Return (X, Y) of the center of cell containing provided text 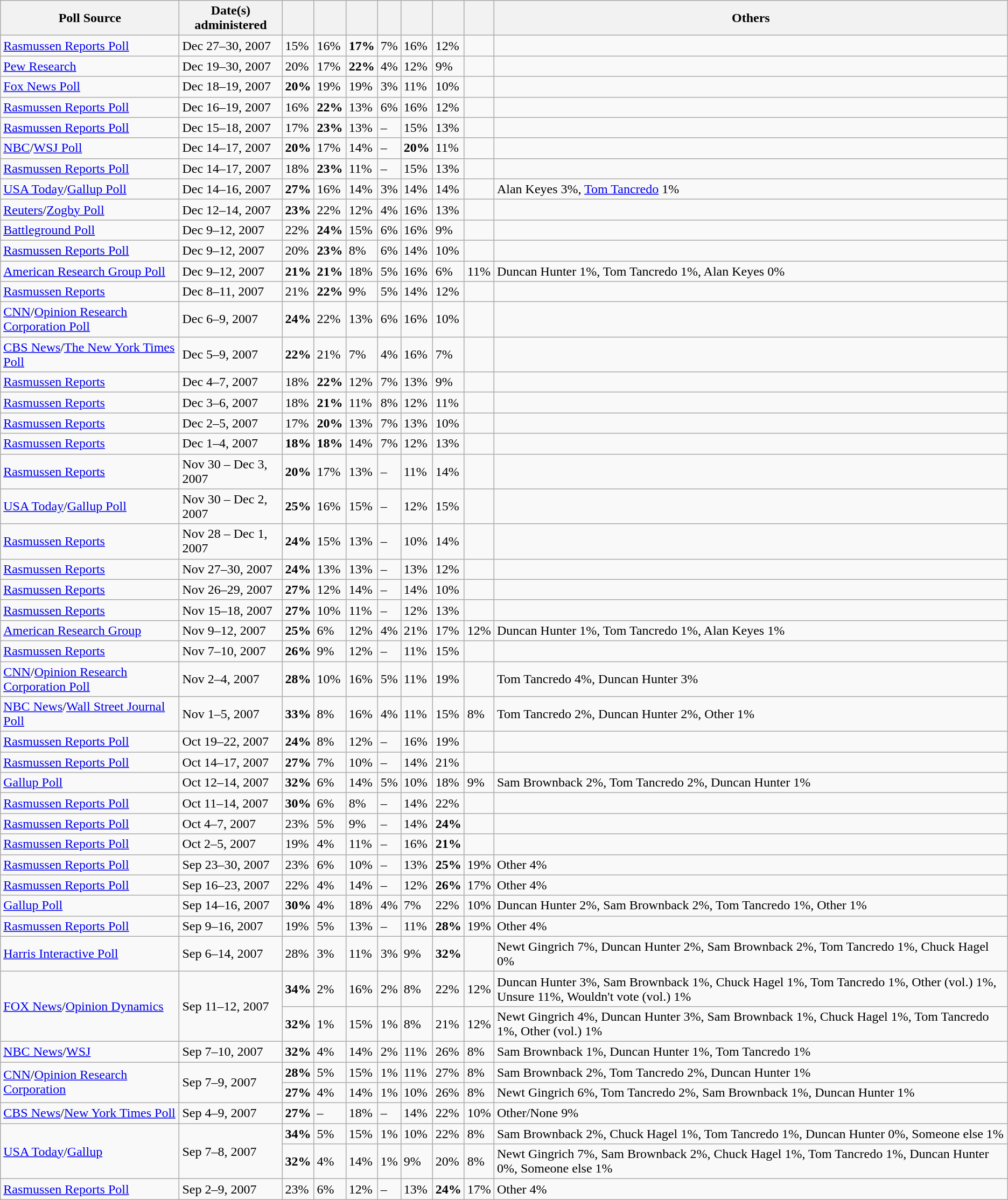
CBS News/The New York Times Poll (90, 354)
CNN/Opinion Research Corporation (90, 1082)
Sam Brownback 1%, Duncan Hunter 1%, Tom Tancredo 1% (751, 1051)
Nov 9–12, 2007 (230, 630)
Dec 5–9, 2007 (230, 354)
Nov 1–5, 2007 (230, 714)
Pew Research (90, 66)
Nov 28 – Dec 1, 2007 (230, 542)
Others (751, 18)
Newt Gingrich 7%, Duncan Hunter 2%, Sam Brownback 2%, Tom Tancredo 1%, Chuck Hagel 0% (751, 954)
CBS News/New York Times Poll (90, 1113)
Dec 14–16, 2007 (230, 189)
Harris Interactive Poll (90, 954)
Dec 2–5, 2007 (230, 423)
Sep 7–8, 2007 (230, 1151)
Sep 6–14, 2007 (230, 954)
Oct 14–17, 2007 (230, 762)
Nov 15–18, 2007 (230, 610)
Sep 2–9, 2007 (230, 1189)
33% (298, 714)
Newt Gingrich 4%, Duncan Hunter 3%, Sam Brownback 1%, Chuck Hagel 1%, Tom Tancredo 1%, Other (vol.) 1% (751, 1024)
Dec 18–19, 2007 (230, 87)
NBC News/Wall Street Journal Poll (90, 714)
Duncan Hunter 2%, Sam Brownback 2%, Tom Tancredo 1%, Other 1% (751, 906)
Sep 23–30, 2007 (230, 865)
Dec 1–4, 2007 (230, 444)
Sep 11–12, 2007 (230, 1006)
Oct 11–14, 2007 (230, 803)
Alan Keyes 3%, Tom Tancredo 1% (751, 189)
Nov 30 – Dec 2, 2007 (230, 506)
Dec 4–7, 2007 (230, 382)
Sep 9–16, 2007 (230, 926)
Dec 3–6, 2007 (230, 403)
American Research Group Poll (90, 271)
Dec 16–19, 2007 (230, 107)
NBC/WSJ Poll (90, 148)
Nov 2–4, 2007 (230, 678)
Oct 2–5, 2007 (230, 844)
Sep 7–10, 2007 (230, 1051)
Dec 15–18, 2007 (230, 128)
Nov 30 – Dec 3, 2007 (230, 472)
NBC News/WSJ (90, 1051)
Sam Brownback 2%, Chuck Hagel 1%, Tom Tancredo 1%, Duncan Hunter 0%, Someone else 1% (751, 1134)
Duncan Hunter 1%, Tom Tancredo 1%, Alan Keyes 0% (751, 271)
USA Today/Gallup (90, 1151)
Sep 14–16, 2007 (230, 906)
Nov 26–29, 2007 (230, 590)
Nov 27–30, 2007 (230, 569)
Oct 19–22, 2007 (230, 742)
Sep 4–9, 2007 (230, 1113)
Dec 19–30, 2007 (230, 66)
FOX News/Opinion Dynamics (90, 1006)
Reuters/Zogby Poll (90, 209)
Duncan Hunter 3%, Sam Brownback 1%, Chuck Hagel 1%, Tom Tancredo 1%, Other (vol.) 1%, Unsure 11%, Wouldn't vote (vol.) 1% (751, 988)
Dec 12–14, 2007 (230, 209)
Other/None 9% (751, 1113)
Oct 12–14, 2007 (230, 783)
Dec 8–11, 2007 (230, 292)
Tom Tancredo 2%, Duncan Hunter 2%, Other 1% (751, 714)
Date(s)administered (230, 18)
Newt Gingrich 6%, Tom Tancredo 2%, Sam Brownback 1%, Duncan Hunter 1% (751, 1093)
Poll Source (90, 18)
Sep 7–9, 2007 (230, 1082)
American Research Group (90, 630)
Nov 7–10, 2007 (230, 651)
Sep 16–23, 2007 (230, 885)
Tom Tancredo 4%, Duncan Hunter 3% (751, 678)
Dec 27–30, 2007 (230, 46)
Duncan Hunter 1%, Tom Tancredo 1%, Alan Keyes 1% (751, 630)
Oct 4–7, 2007 (230, 824)
Fox News Poll (90, 87)
Battleground Poll (90, 230)
Newt Gingrich 7%, Sam Brownback 2%, Chuck Hagel 1%, Tom Tancredo 1%, Duncan Hunter 0%, Someone else 1% (751, 1162)
Dec 6–9, 2007 (230, 320)
